Pinpoint the cell where the given text exists, returning its (X, Y) midpoint coordinate. 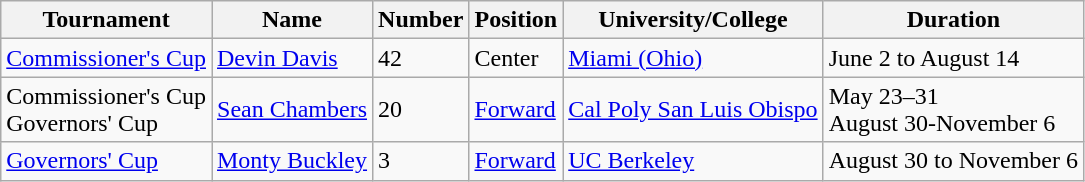
Commissioner's Cup Governors' Cup (106, 110)
June 2 to August 14 (953, 58)
Miami (Ohio) (693, 58)
Devin Davis (292, 58)
Governors' Cup (106, 161)
Monty Buckley (292, 161)
May 23–31 August 30-November 6 (953, 110)
42 (421, 58)
20 (421, 110)
Center (516, 58)
Sean Chambers (292, 110)
Commissioner's Cup (106, 58)
Duration (953, 20)
Cal Poly San Luis Obispo (693, 110)
University/College (693, 20)
Position (516, 20)
Number (421, 20)
Name (292, 20)
3 (421, 161)
Tournament (106, 20)
August 30 to November 6 (953, 161)
UC Berkeley (693, 161)
